Output the (X, Y) coordinate of the center of the cell containing the given text.  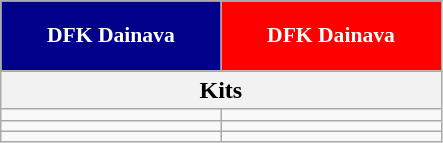
Kits (221, 90)
